Determine the [X, Y] coordinate at the center of the cell enclosing the given text.  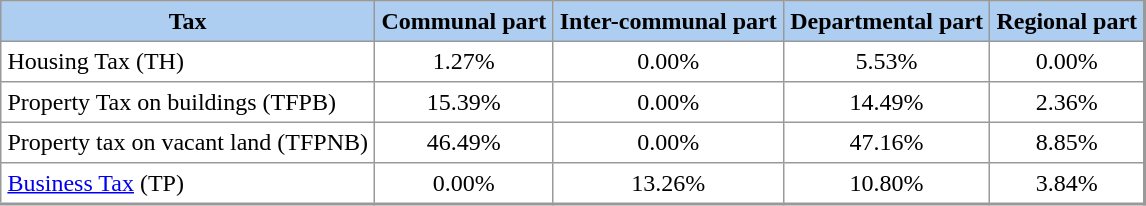
46.49% [464, 142]
Tax [188, 21]
5.53% [887, 61]
Property tax on vacant land (TFPNB) [188, 142]
Inter-communal part [668, 21]
Housing Tax (TH) [188, 61]
Departmental part [887, 21]
Communal part [464, 21]
Business Tax (TP) [188, 184]
2.36% [1068, 102]
8.85% [1068, 142]
10.80% [887, 184]
Property Tax on buildings (TFPB) [188, 102]
15.39% [464, 102]
14.49% [887, 102]
13.26% [668, 184]
47.16% [887, 142]
3.84% [1068, 184]
Regional part [1068, 21]
1.27% [464, 61]
